Identify which cell holds the provided text, then report its (X, Y) central coordinate. 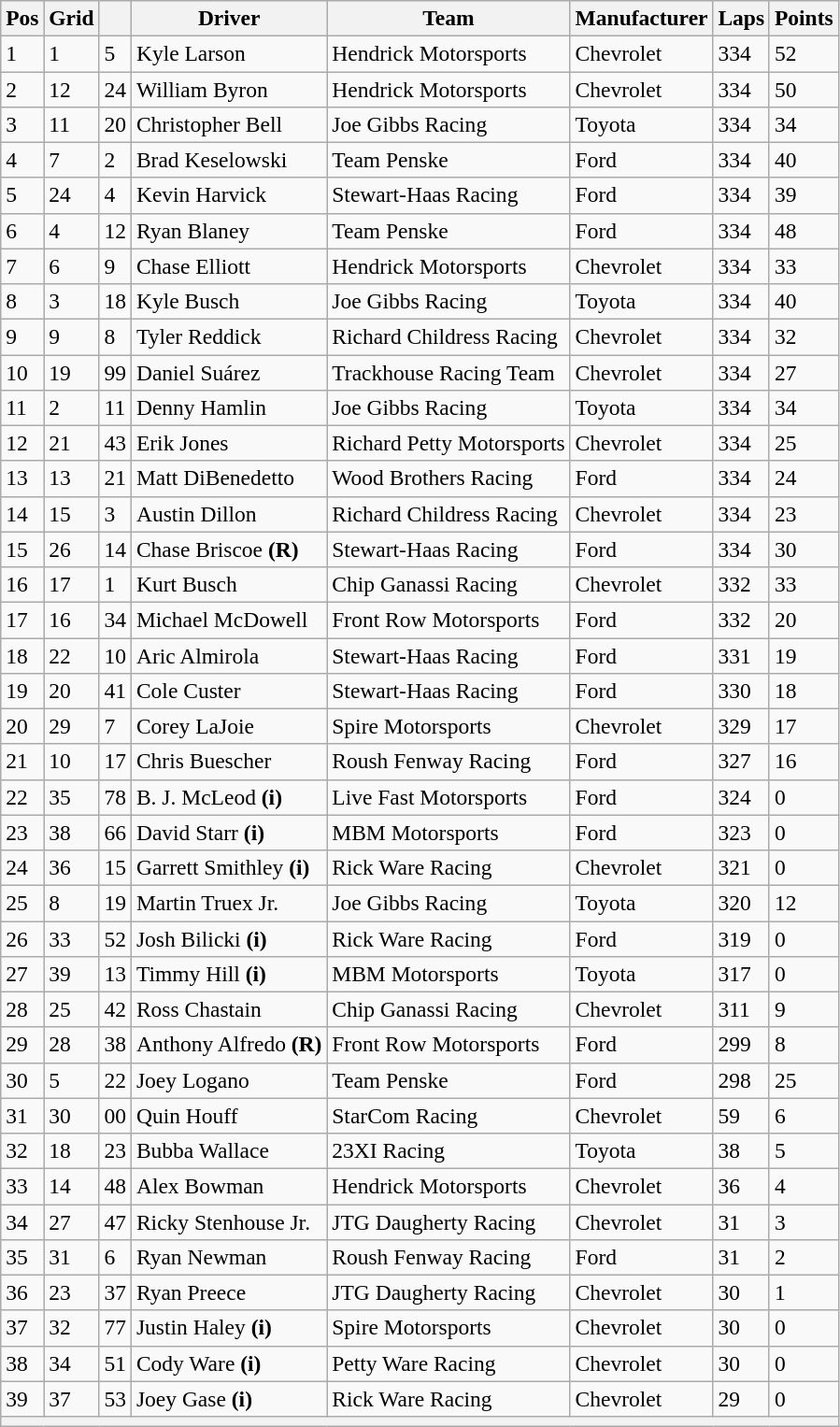
Ryan Blaney (228, 231)
298 (742, 1080)
Alex Bowman (228, 1186)
Garrett Smithley (i) (228, 867)
Cole Custer (228, 691)
51 (115, 1363)
Christopher Bell (228, 124)
B. J. McLeod (i) (228, 797)
50 (804, 89)
Grid (71, 18)
329 (742, 726)
Kurt Busch (228, 584)
Tyler Reddick (228, 336)
47 (115, 1221)
Kyle Busch (228, 301)
23XI Racing (448, 1150)
Michael McDowell (228, 620)
Bubba Wallace (228, 1150)
Chris Buescher (228, 762)
Quin Houff (228, 1116)
Daniel Suárez (228, 372)
David Starr (i) (228, 833)
Justin Haley (i) (228, 1328)
321 (742, 867)
Laps (742, 18)
Chase Briscoe (R) (228, 549)
Manufacturer (641, 18)
299 (742, 1045)
319 (742, 938)
Anthony Alfredo (R) (228, 1045)
42 (115, 1009)
Erik Jones (228, 443)
320 (742, 903)
53 (115, 1399)
Ryan Newman (228, 1257)
317 (742, 974)
Points (804, 18)
Joey Logano (228, 1080)
Pos (22, 18)
324 (742, 797)
327 (742, 762)
Live Fast Motorsports (448, 797)
99 (115, 372)
59 (742, 1116)
311 (742, 1009)
Austin Dillon (228, 514)
Joey Gase (i) (228, 1399)
66 (115, 833)
Team (448, 18)
Kyle Larson (228, 53)
00 (115, 1116)
78 (115, 797)
323 (742, 833)
43 (115, 443)
StarCom Racing (448, 1116)
Cody Ware (i) (228, 1363)
77 (115, 1328)
Ross Chastain (228, 1009)
Trackhouse Racing Team (448, 372)
330 (742, 691)
Martin Truex Jr. (228, 903)
Petty Ware Racing (448, 1363)
Wood Brothers Racing (448, 478)
Aric Almirola (228, 655)
41 (115, 691)
Josh Bilicki (i) (228, 938)
Driver (228, 18)
Richard Petty Motorsports (448, 443)
Kevin Harvick (228, 195)
Ryan Preece (228, 1292)
331 (742, 655)
Matt DiBenedetto (228, 478)
Denny Hamlin (228, 407)
William Byron (228, 89)
Corey LaJoie (228, 726)
Ricky Stenhouse Jr. (228, 1221)
Timmy Hill (i) (228, 974)
Chase Elliott (228, 266)
Brad Keselowski (228, 160)
